Provide the [X, Y] coordinate of the cell's center where the given text is located.  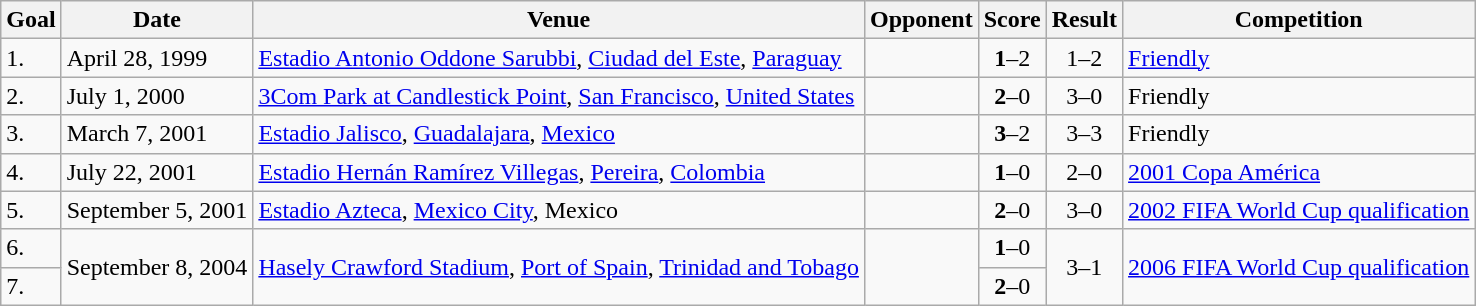
Estadio Azteca, Mexico City, Mexico [559, 210]
3–3 [1084, 134]
3–1 [1084, 267]
July 22, 2001 [157, 172]
5. [31, 210]
Result [1084, 20]
Estadio Jalisco, Guadalajara, Mexico [559, 134]
3Com Park at Candlestick Point, San Francisco, United States [559, 96]
Opponent [921, 20]
April 28, 1999 [157, 58]
2. [31, 96]
4. [31, 172]
Venue [559, 20]
September 5, 2001 [157, 210]
2006 FIFA World Cup qualification [1299, 267]
Date [157, 20]
3–2 [1012, 134]
1. [31, 58]
7. [31, 286]
2001 Copa América [1299, 172]
July 1, 2000 [157, 96]
6. [31, 248]
Estadio Hernán Ramírez Villegas, Pereira, Colombia [559, 172]
2002 FIFA World Cup qualification [1299, 210]
Estadio Antonio Oddone Sarubbi, Ciudad del Este, Paraguay [559, 58]
Score [1012, 20]
September 8, 2004 [157, 267]
Goal [31, 20]
Hasely Crawford Stadium, Port of Spain, Trinidad and Tobago [559, 267]
March 7, 2001 [157, 134]
3. [31, 134]
Competition [1299, 20]
